Identify which cell holds the provided text, then report its (X, Y) central coordinate. 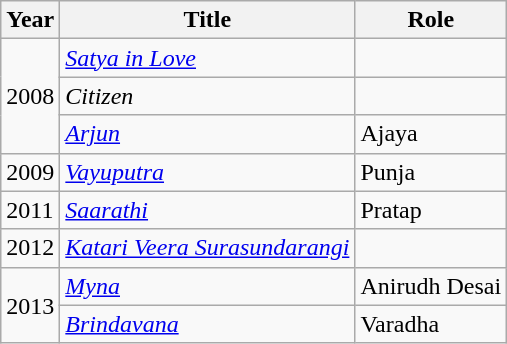
Punja (431, 172)
Saarathi (208, 210)
2012 (30, 248)
Katari Veera Surasundarangi (208, 248)
Brindavana (208, 324)
Citizen (208, 96)
Ajaya (431, 134)
Title (208, 20)
Arjun (208, 134)
Role (431, 20)
Year (30, 20)
2009 (30, 172)
Varadha (431, 324)
2008 (30, 96)
Vayuputra (208, 172)
Anirudh Desai (431, 286)
2013 (30, 305)
Satya in Love (208, 58)
Myna (208, 286)
2011 (30, 210)
Pratap (431, 210)
